Detect which cell encompasses the target text, then output its (x, y) center coordinate. 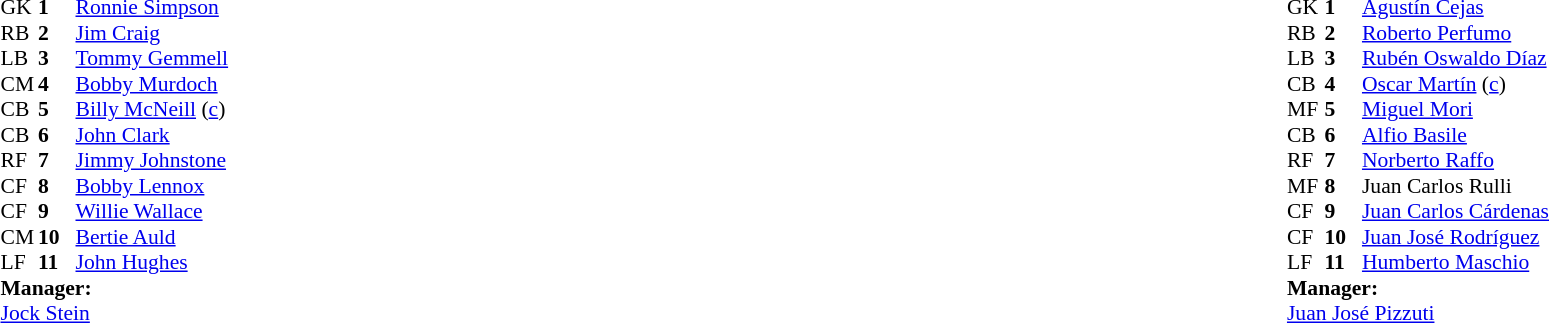
Humberto Maschio (1456, 263)
Bobby Lennox (152, 186)
Jim Craig (152, 33)
Bertie Auld (152, 237)
Tommy Gemmell (152, 59)
Roberto Perfumo (1456, 33)
Miguel Mori (1456, 109)
Juan Carlos Rulli (1456, 186)
Willie Wallace (152, 211)
Juan Carlos Cárdenas (1456, 211)
Bobby Murdoch (152, 84)
Juan José Rodríguez (1456, 237)
John Clark (152, 135)
Norberto Raffo (1456, 161)
Billy McNeill (c) (152, 109)
John Hughes (152, 263)
Oscar Martín (c) (1456, 84)
Rubén Oswaldo Díaz (1456, 59)
Alfio Basile (1456, 135)
Jimmy Johnstone (152, 161)
